Locate the cell with the specified text and output its (X, Y) center coordinate. 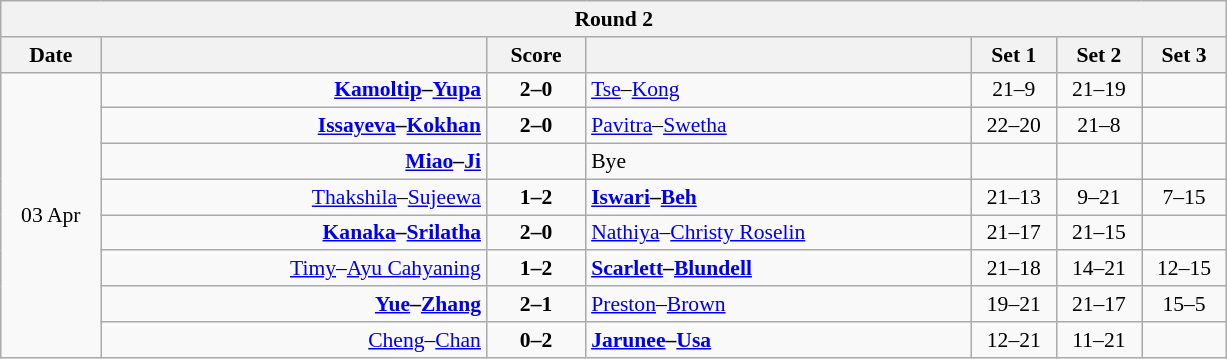
Timy–Ayu Cahyaning (294, 269)
7–15 (1184, 197)
22–20 (1014, 126)
21–9 (1014, 90)
9–21 (1098, 197)
Set 3 (1184, 55)
21–13 (1014, 197)
Score (536, 55)
Scarlett–Blundell (778, 269)
Round 2 (614, 19)
14–21 (1098, 269)
Tse–Kong (778, 90)
Jarunee–Usa (778, 340)
Kanaka–Srilatha (294, 233)
Cheng–Chan (294, 340)
2–1 (536, 304)
Kamoltip–Yupa (294, 90)
Miao–Ji (294, 162)
15–5 (1184, 304)
Iswari–Beh (778, 197)
Set 1 (1014, 55)
21–8 (1098, 126)
Date (51, 55)
Yue–Zhang (294, 304)
21–18 (1014, 269)
11–21 (1098, 340)
Pavitra–Swetha (778, 126)
Thakshila–Sujeewa (294, 197)
12–15 (1184, 269)
19–21 (1014, 304)
Set 2 (1098, 55)
Issayeva–Kokhan (294, 126)
21–15 (1098, 233)
Nathiya–Christy Roselin (778, 233)
Preston–Brown (778, 304)
12–21 (1014, 340)
03 Apr (51, 214)
21–19 (1098, 90)
0–2 (536, 340)
Bye (778, 162)
